From the cell containing the given text, extract its center point as (X, Y) coordinate. 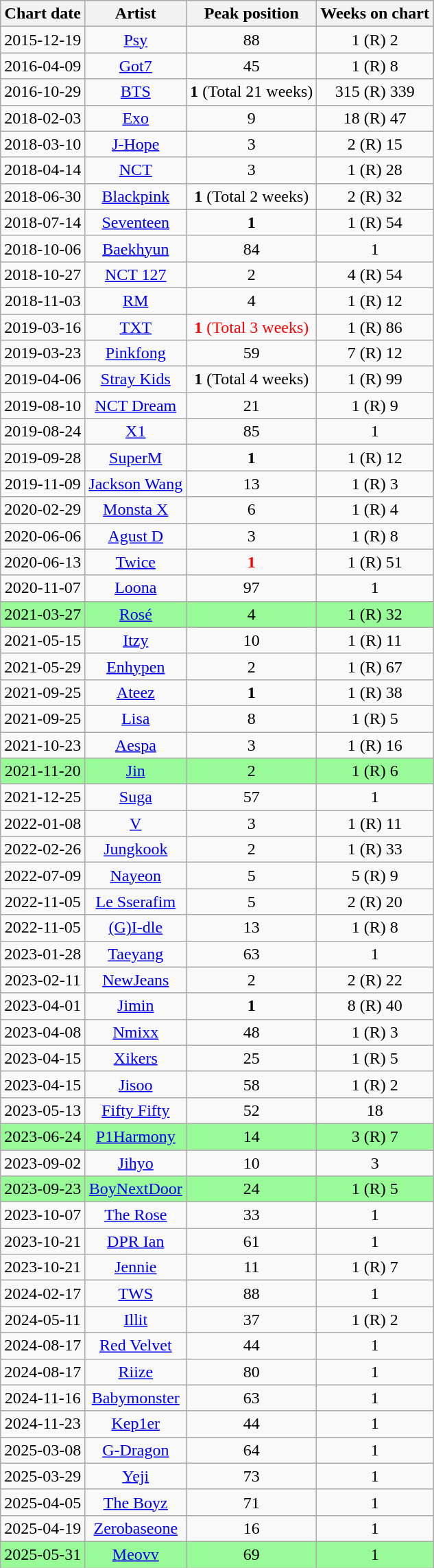
2024-05-11 (43, 1320)
Loona (136, 588)
BoyNextDoor (136, 1189)
Peak position (252, 14)
2018-06-30 (43, 196)
Nmixx (136, 1032)
Stray Kids (136, 379)
2020-06-06 (43, 536)
2 (R) 15 (375, 144)
Jungkook (136, 850)
18 (375, 1110)
Jisoo (136, 1084)
Ateez (136, 692)
Fifty Fifty (136, 1110)
2023-04-01 (43, 1006)
8 (R) 40 (375, 1006)
2018-03-10 (43, 144)
2018-10-27 (43, 274)
DPR Ian (136, 1241)
Illit (136, 1320)
2025-03-08 (43, 1450)
97 (252, 588)
6 (252, 510)
57 (252, 797)
Lisa (136, 718)
Taeyang (136, 954)
71 (252, 1502)
24 (252, 1189)
Baekhyun (136, 248)
2018-02-03 (43, 118)
2020-06-13 (43, 562)
1 (R) 67 (375, 666)
2023-01-28 (43, 954)
2023-06-24 (43, 1136)
1 (R) 6 (375, 771)
5 (R) 9 (375, 876)
2016-10-29 (43, 92)
Jennie (136, 1267)
1 (R) 51 (375, 562)
Pinkfong (136, 353)
2025-05-31 (43, 1554)
61 (252, 1241)
Chart date (43, 14)
The Boyz (136, 1502)
2022-02-26 (43, 850)
2018-07-14 (43, 222)
2021-05-15 (43, 640)
Suga (136, 797)
TXT (136, 327)
NewJeans (136, 980)
Itzy (136, 640)
Jackson Wang (136, 484)
45 (252, 66)
1 (R) 86 (375, 327)
7 (R) 12 (375, 353)
2023-02-11 (43, 980)
Monsta X (136, 510)
NCT 127 (136, 274)
2 (R) 32 (375, 196)
Jimin (136, 1006)
2019-08-24 (43, 432)
2019-09-28 (43, 458)
P1Harmony (136, 1136)
2023-10-07 (43, 1215)
315 (R) 339 (375, 92)
2022-07-09 (43, 876)
Red Velvet (136, 1346)
85 (252, 432)
73 (252, 1476)
Rosé (136, 614)
1 (Total 2 weeks) (252, 196)
1 (Total 21 weeks) (252, 92)
1 (R) 33 (375, 850)
BTS (136, 92)
2018-11-03 (43, 301)
TWS (136, 1294)
2021-11-20 (43, 771)
48 (252, 1032)
2015-12-19 (43, 40)
Aespa (136, 745)
37 (252, 1320)
Babymonster (136, 1398)
V (136, 823)
J-Hope (136, 144)
2023-05-13 (43, 1110)
64 (252, 1450)
1 (R) 32 (375, 614)
NCT (136, 170)
Jin (136, 771)
2020-02-29 (43, 510)
1 (R) 38 (375, 692)
1 (Total 4 weeks) (252, 379)
2018-04-14 (43, 170)
2020-11-07 (43, 588)
58 (252, 1084)
Jihyo (136, 1163)
2 (R) 22 (375, 980)
X1 (136, 432)
Zerobaseone (136, 1528)
1 (R) 9 (375, 406)
Blackpink (136, 196)
NCT Dream (136, 406)
Got7 (136, 66)
2016-04-09 (43, 66)
Yeji (136, 1476)
14 (252, 1136)
2025-04-05 (43, 1502)
2019-08-10 (43, 406)
Nayeon (136, 876)
2025-04-19 (43, 1528)
2023-09-02 (43, 1163)
Artist (136, 14)
1 (R) 54 (375, 222)
Riize (136, 1372)
2021-10-23 (43, 745)
2019-03-16 (43, 327)
2023-09-23 (43, 1189)
1 (Total 3 weeks) (252, 327)
1 (R) 99 (375, 379)
Exo (136, 118)
4 (R) 54 (375, 274)
Weeks on chart (375, 14)
1 (R) 28 (375, 170)
25 (252, 1058)
RM (136, 301)
33 (252, 1215)
3 (R) 7 (375, 1136)
2024-02-17 (43, 1294)
18 (R) 47 (375, 118)
2019-03-23 (43, 353)
(G)I-dle (136, 928)
SuperM (136, 458)
G-Dragon (136, 1450)
Seventeen (136, 222)
2021-12-25 (43, 797)
84 (252, 248)
1 (R) 16 (375, 745)
59 (252, 353)
69 (252, 1554)
2021-05-29 (43, 666)
2023-04-08 (43, 1032)
2 (R) 20 (375, 902)
2021-03-27 (43, 614)
Meovv (136, 1554)
9 (252, 118)
52 (252, 1110)
16 (252, 1528)
Agust D (136, 536)
2024-11-23 (43, 1424)
2019-04-06 (43, 379)
Le Sserafim (136, 902)
Enhypen (136, 666)
1 (R) 7 (375, 1267)
Kep1er (136, 1424)
2025-03-29 (43, 1476)
2018-10-06 (43, 248)
2022-01-08 (43, 823)
Psy (136, 40)
2019-11-09 (43, 484)
80 (252, 1372)
1 (R) 4 (375, 510)
21 (252, 406)
The Rose (136, 1215)
Twice (136, 562)
8 (252, 718)
Xikers (136, 1058)
2024-11-16 (43, 1398)
11 (252, 1267)
